Return the (X, Y) coordinate for the center point of the cell that contains the specified text.  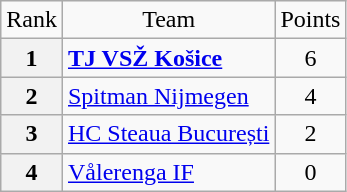
HC Steaua București (168, 134)
6 (310, 58)
Team (168, 20)
1 (32, 58)
Spitman Nijmegen (168, 96)
3 (32, 134)
Points (310, 20)
Rank (32, 20)
TJ VSŽ Košice (168, 58)
Vålerenga IF (168, 172)
0 (310, 172)
